Pinpoint the cell where the given text exists, returning its (x, y) midpoint coordinate. 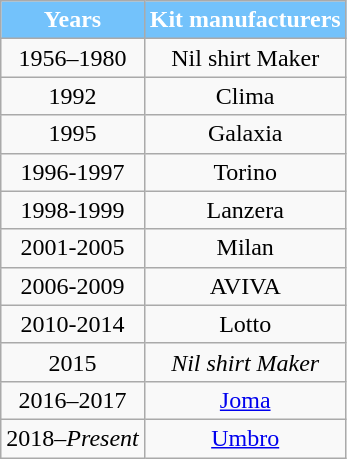
1992 (72, 96)
Lanzera (245, 210)
2018–Present (72, 438)
2006-2009 (72, 286)
AVIVA (245, 286)
Kit manufacturers (245, 20)
Clima (245, 96)
1998-1999 (72, 210)
Lotto (245, 324)
2001-2005 (72, 248)
Years (72, 20)
Milan (245, 248)
2016–2017 (72, 400)
2010-2014 (72, 324)
1956–1980 (72, 58)
Joma (245, 400)
1995 (72, 134)
Galaxia (245, 134)
1996-1997 (72, 172)
Torino (245, 172)
Umbro (245, 438)
2015 (72, 362)
